Determine the [x, y] coordinate at the center of the cell enclosing the given text.  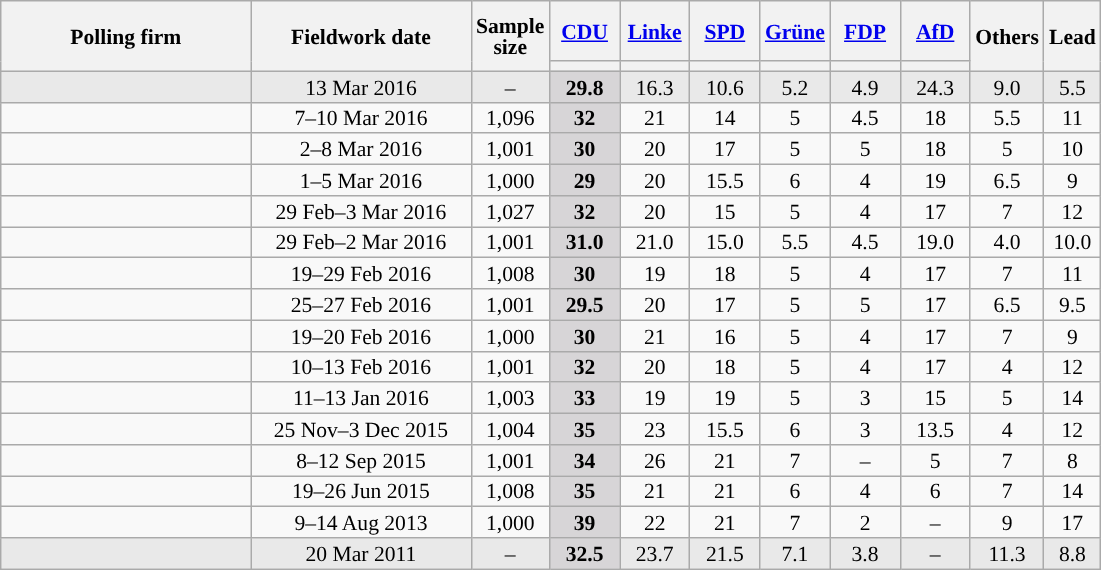
9.5 [1072, 304]
29 [584, 180]
19.0 [935, 242]
4.0 [1007, 242]
15.0 [725, 242]
Fieldwork date [361, 36]
22 [655, 522]
8–12 Sep 2015 [361, 460]
1,003 [510, 398]
34 [584, 460]
25 Nov–3 Dec 2015 [361, 430]
11.3 [1007, 554]
26 [655, 460]
24.3 [935, 86]
8.8 [1072, 554]
1–5 Mar 2016 [361, 180]
19–20 Feb 2016 [361, 336]
SPD [725, 31]
23.7 [655, 554]
AfD [935, 31]
9.0 [1007, 86]
29.8 [584, 86]
Linke [655, 31]
31.0 [584, 242]
32.5 [584, 554]
5.2 [795, 86]
19–26 Jun 2015 [361, 492]
4.9 [865, 86]
20 Mar 2011 [361, 554]
25–27 Feb 2016 [361, 304]
Polling firm [126, 36]
21.0 [655, 242]
23 [655, 430]
21.5 [725, 554]
16.3 [655, 86]
13.5 [935, 430]
7–10 Mar 2016 [361, 118]
19–29 Feb 2016 [361, 274]
29.5 [584, 304]
1,096 [510, 118]
10–13 Feb 2016 [361, 366]
2–8 Mar 2016 [361, 150]
13 Mar 2016 [361, 86]
10.0 [1072, 242]
FDP [865, 31]
1,004 [510, 430]
39 [584, 522]
10 [1072, 150]
33 [584, 398]
Others [1007, 36]
2 [865, 522]
7.1 [795, 554]
Lead [1072, 36]
Samplesize [510, 36]
1,027 [510, 212]
16 [725, 336]
9–14 Aug 2013 [361, 522]
29 Feb–2 Mar 2016 [361, 242]
Grüne [795, 31]
3.8 [865, 554]
10.6 [725, 86]
29 Feb–3 Mar 2016 [361, 212]
8 [1072, 460]
11–13 Jan 2016 [361, 398]
CDU [584, 31]
